Detect which cell encompasses the target text, then output its [x, y] center coordinate. 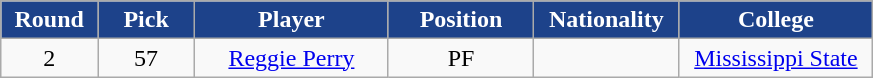
Player [292, 20]
Mississippi State [776, 58]
PF [460, 58]
Nationality [606, 20]
College [776, 20]
2 [50, 58]
57 [146, 58]
Round [50, 20]
Position [460, 20]
Reggie Perry [292, 58]
Pick [146, 20]
